Locate the cell with the specified text and output its [x, y] center coordinate. 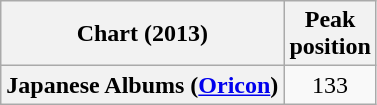
Chart (2013) [142, 34]
133 [330, 85]
Japanese Albums (Oricon) [142, 85]
Peak position [330, 34]
